Return [X, Y] of the center of cell containing provided text 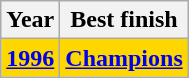
1996 [30, 58]
Best finish [124, 20]
Champions [124, 58]
Year [30, 20]
